For the text-containing cell, return its midpoint in (x, y) coordinate format. 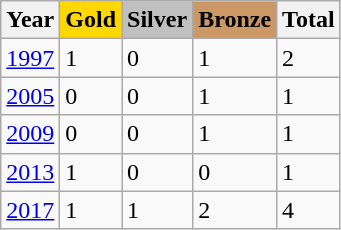
Year (30, 20)
4 (309, 210)
1997 (30, 58)
2017 (30, 210)
2013 (30, 172)
Gold (91, 20)
2009 (30, 134)
Bronze (235, 20)
Silver (158, 20)
2005 (30, 96)
Total (309, 20)
